Extract the [X, Y] coordinate from the center of the cell holding the provided text.  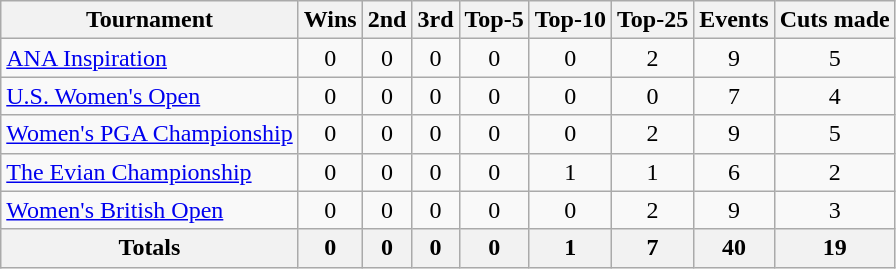
3rd [436, 20]
Totals [150, 248]
Events [734, 20]
2nd [387, 20]
Wins [330, 20]
4 [834, 96]
The Evian Championship [150, 172]
Cuts made [834, 20]
19 [834, 248]
6 [734, 172]
Top-25 [652, 20]
40 [734, 248]
Women's British Open [150, 210]
U.S. Women's Open [150, 96]
3 [834, 210]
Tournament [150, 20]
Top-5 [494, 20]
Women's PGA Championship [150, 134]
Top-10 [570, 20]
ANA Inspiration [150, 58]
